Scan for the cell matching the given text and deliver its (x, y) coordinate at center. 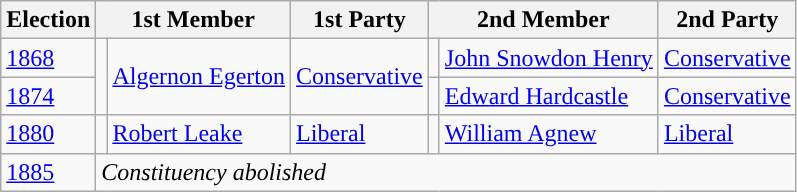
1st Member (194, 20)
John Snowdon Henry (548, 58)
Election (48, 20)
William Agnew (548, 134)
Edward Hardcastle (548, 96)
2nd Party (727, 20)
1880 (48, 134)
2nd Member (543, 20)
Constituency abolished (446, 172)
1868 (48, 58)
1885 (48, 172)
1874 (48, 96)
Robert Leake (199, 134)
Algernon Egerton (199, 77)
1st Party (360, 20)
